Return (X, Y) of the center of cell containing provided text 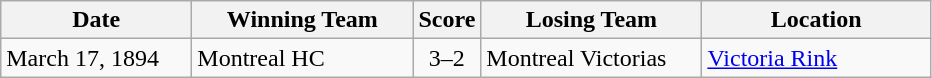
March 17, 1894 (96, 58)
Montreal Victorias (592, 58)
Location (816, 20)
Montreal HC (302, 58)
Losing Team (592, 20)
Victoria Rink (816, 58)
Date (96, 20)
Winning Team (302, 20)
Score (447, 20)
3–2 (447, 58)
